For the text-containing cell, return its midpoint in [x, y] coordinate format. 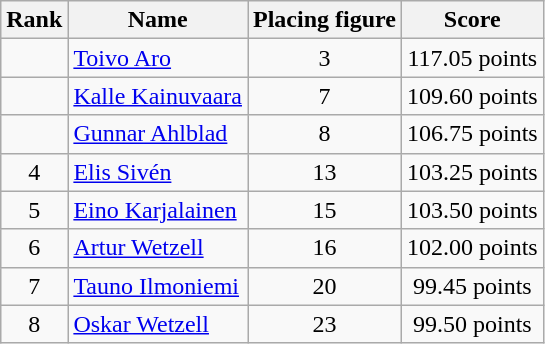
Oskar Wetzell [158, 324]
Tauno Ilmoniemi [158, 286]
Artur Wetzell [158, 248]
109.60 points [472, 96]
3 [325, 58]
Kalle Kainuvaara [158, 96]
20 [325, 286]
Toivo Aro [158, 58]
15 [325, 210]
Elis Sivén [158, 172]
Placing figure [325, 20]
Score [472, 20]
Rank [34, 20]
117.05 points [472, 58]
103.25 points [472, 172]
4 [34, 172]
106.75 points [472, 134]
13 [325, 172]
102.00 points [472, 248]
99.45 points [472, 286]
99.50 points [472, 324]
Name [158, 20]
5 [34, 210]
23 [325, 324]
Gunnar Ahlblad [158, 134]
103.50 points [472, 210]
16 [325, 248]
Eino Karjalainen [158, 210]
6 [34, 248]
